Return [X, Y] of the center of cell containing provided text 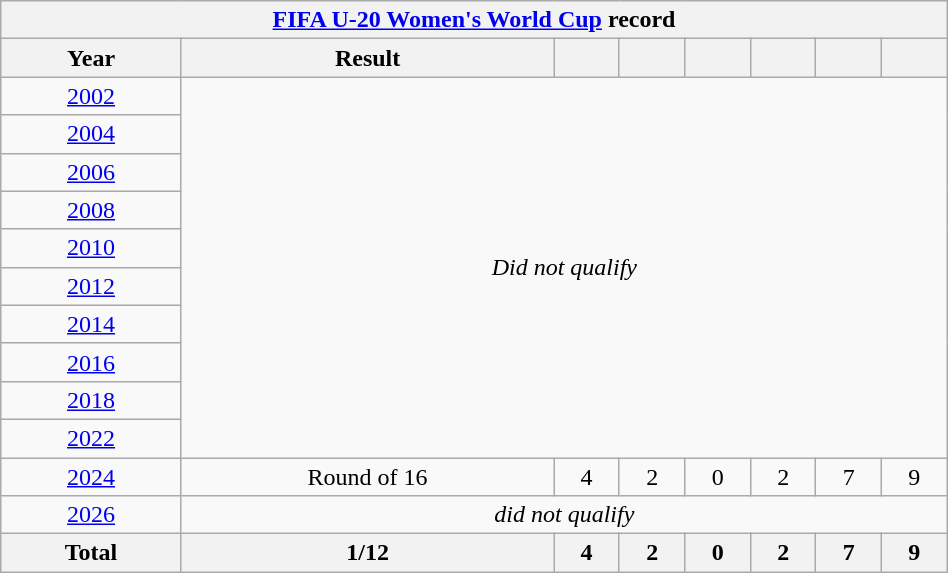
2016 [92, 362]
2018 [92, 400]
FIFA U-20 Women's World Cup record [474, 20]
Total [92, 553]
2010 [92, 248]
2026 [92, 515]
2014 [92, 324]
1/12 [368, 553]
did not qualify [564, 515]
Year [92, 58]
Did not qualify [564, 268]
Result [368, 58]
2004 [92, 134]
2006 [92, 172]
2002 [92, 96]
2008 [92, 210]
Round of 16 [368, 477]
2012 [92, 286]
2022 [92, 438]
2024 [92, 477]
